Scan for the cell matching the given text and deliver its (x, y) coordinate at center. 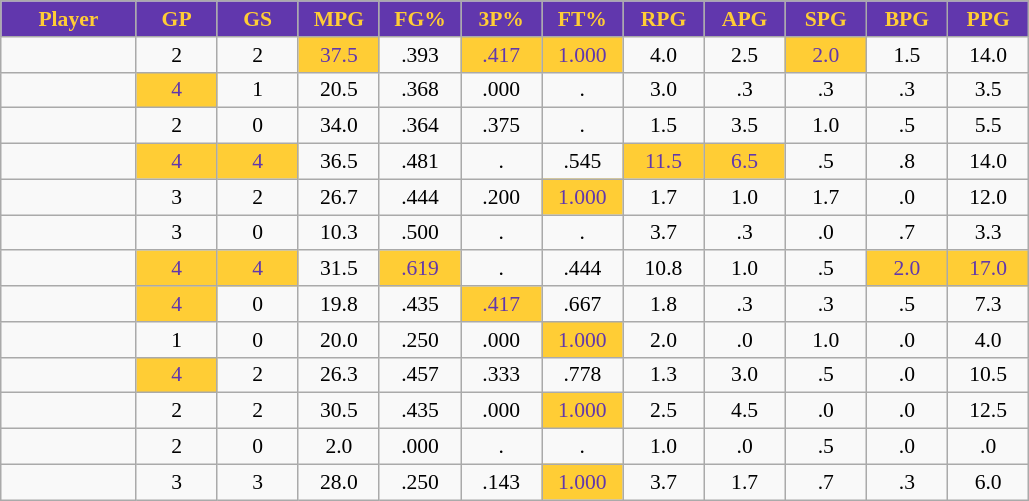
1.8 (664, 304)
6.0 (988, 482)
GP (176, 19)
17.0 (988, 269)
Player (68, 19)
.667 (582, 304)
31.5 (338, 269)
10.5 (988, 375)
BPG (906, 19)
FT% (582, 19)
.481 (420, 162)
3.3 (988, 233)
36.5 (338, 162)
.333 (502, 375)
26.3 (338, 375)
11.5 (664, 162)
1.3 (664, 375)
10.3 (338, 233)
.375 (502, 126)
RPG (664, 19)
12.5 (988, 411)
12.0 (988, 197)
34.0 (338, 126)
APG (744, 19)
.393 (420, 55)
19.8 (338, 304)
5.5 (988, 126)
.500 (420, 233)
20.0 (338, 340)
MPG (338, 19)
.457 (420, 375)
.619 (420, 269)
10.8 (664, 269)
37.5 (338, 55)
7.3 (988, 304)
3P% (502, 19)
.545 (582, 162)
FG% (420, 19)
6.5 (744, 162)
.200 (502, 197)
.8 (906, 162)
.368 (420, 90)
30.5 (338, 411)
4.5 (744, 411)
26.7 (338, 197)
PPG (988, 19)
.143 (502, 482)
.778 (582, 375)
GS (258, 19)
20.5 (338, 90)
SPG (826, 19)
.364 (420, 126)
28.0 (338, 482)
